Pinpoint the cell where the given text exists, returning its [x, y] midpoint coordinate. 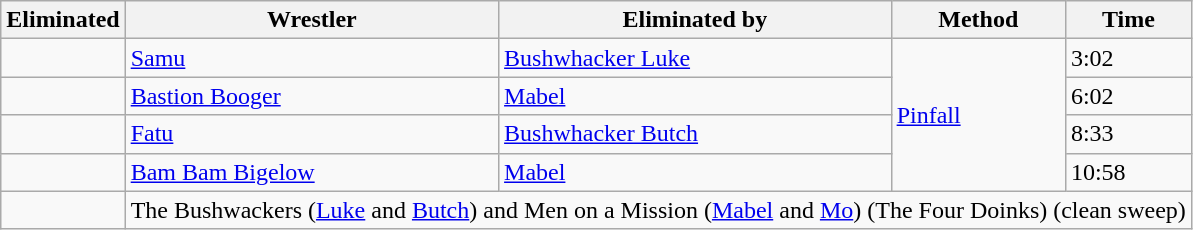
Bushwhacker Luke [696, 58]
Bastion Booger [312, 96]
Bushwhacker Butch [696, 134]
Method [978, 20]
The Bushwackers (Luke and Butch) and Men on a Mission (Mabel and Mo) (The Four Doinks) (clean sweep) [658, 210]
Wrestler [312, 20]
Eliminated by [696, 20]
Fatu [312, 134]
Eliminated [63, 20]
Pinfall [978, 115]
8:33 [1128, 134]
Bam Bam Bigelow [312, 172]
Time [1128, 20]
3:02 [1128, 58]
Samu [312, 58]
6:02 [1128, 96]
10:58 [1128, 172]
